Determine the (x, y) coordinate at the center of the cell enclosing the given text.  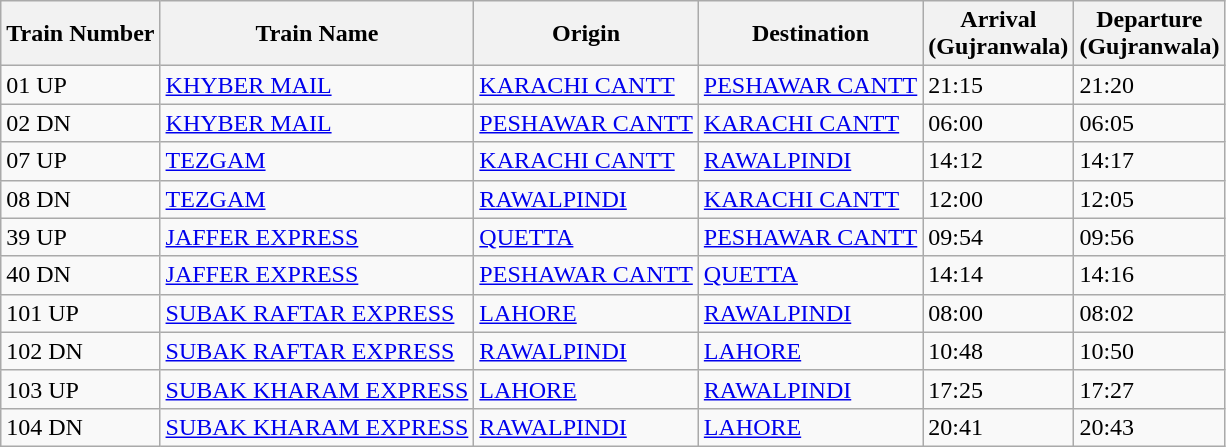
08:00 (998, 313)
10:50 (1150, 351)
20:41 (998, 427)
09:56 (1150, 237)
02 DN (80, 123)
20:43 (1150, 427)
103 UP (80, 389)
06:00 (998, 123)
101 UP (80, 313)
Destination (810, 34)
Train Name (317, 34)
14:12 (998, 161)
01 UP (80, 85)
Arrival(Gujranwala) (998, 34)
09:54 (998, 237)
14:14 (998, 275)
21:20 (1150, 85)
104 DN (80, 427)
39 UP (80, 237)
12:05 (1150, 199)
Departure(Gujranwala) (1150, 34)
21:15 (998, 85)
17:27 (1150, 389)
Train Number (80, 34)
40 DN (80, 275)
14:16 (1150, 275)
102 DN (80, 351)
17:25 (998, 389)
06:05 (1150, 123)
08 DN (80, 199)
12:00 (998, 199)
10:48 (998, 351)
08:02 (1150, 313)
07 UP (80, 161)
Origin (586, 34)
14:17 (1150, 161)
